Capture the cell that displays the provided text and extract its [X, Y] central coordinate. 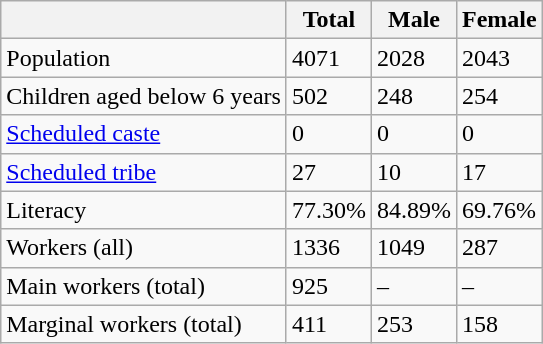
27 [328, 172]
Main workers (total) [144, 286]
Male [414, 20]
2043 [500, 58]
17 [500, 172]
158 [500, 324]
Female [500, 20]
Population [144, 58]
69.76% [500, 210]
Total [328, 20]
1049 [414, 248]
84.89% [414, 210]
Literacy [144, 210]
2028 [414, 58]
Workers (all) [144, 248]
4071 [328, 58]
411 [328, 324]
253 [414, 324]
Marginal workers (total) [144, 324]
1336 [328, 248]
248 [414, 96]
77.30% [328, 210]
254 [500, 96]
Children aged below 6 years [144, 96]
10 [414, 172]
925 [328, 286]
Scheduled tribe [144, 172]
Scheduled caste [144, 134]
502 [328, 96]
287 [500, 248]
